Return (X, Y) of the center of cell containing provided text 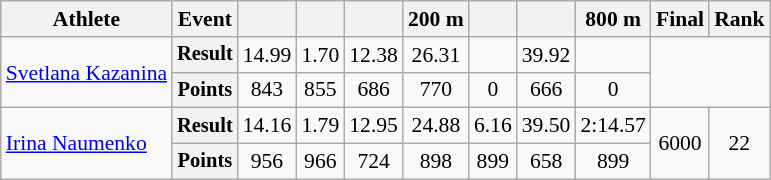
6000 (680, 144)
26.31 (436, 55)
Irina Naumenko (86, 144)
686 (374, 90)
658 (546, 162)
1.79 (320, 126)
Rank (740, 19)
39.50 (546, 126)
770 (436, 90)
200 m (436, 19)
12.95 (374, 126)
666 (546, 90)
Event (205, 19)
6.16 (493, 126)
14.99 (268, 55)
Svetlana Kazanina (86, 72)
2:14.57 (612, 126)
14.16 (268, 126)
843 (268, 90)
966 (320, 162)
39.92 (546, 55)
724 (374, 162)
24.88 (436, 126)
Athlete (86, 19)
12.38 (374, 55)
Final (680, 19)
800 m (612, 19)
898 (436, 162)
956 (268, 162)
855 (320, 90)
1.70 (320, 55)
22 (740, 144)
